Determine the (x, y) coordinate at the center of the cell enclosing the given text.  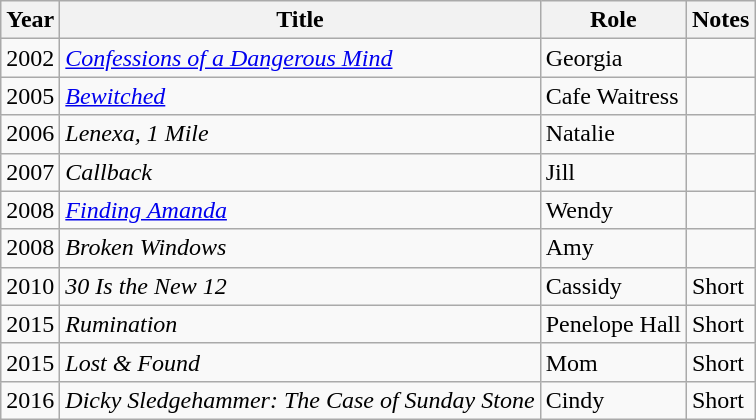
Confessions of a Dangerous Mind (300, 58)
Jill (613, 172)
Dicky Sledgehammer: The Case of Sunday Stone (300, 400)
Cassidy (613, 286)
Notes (720, 20)
Mom (613, 362)
Broken Windows (300, 248)
Cindy (613, 400)
2010 (30, 286)
2006 (30, 134)
Lost & Found (300, 362)
2007 (30, 172)
2005 (30, 96)
Penelope Hall (613, 324)
Year (30, 20)
Rumination (300, 324)
Wendy (613, 210)
Amy (613, 248)
Bewitched (300, 96)
2002 (30, 58)
Role (613, 20)
Finding Amanda (300, 210)
Cafe Waitress (613, 96)
Natalie (613, 134)
Lenexa, 1 Mile (300, 134)
Title (300, 20)
Callback (300, 172)
Georgia (613, 58)
30 Is the New 12 (300, 286)
2016 (30, 400)
